Return (x, y) of the center of cell containing provided text 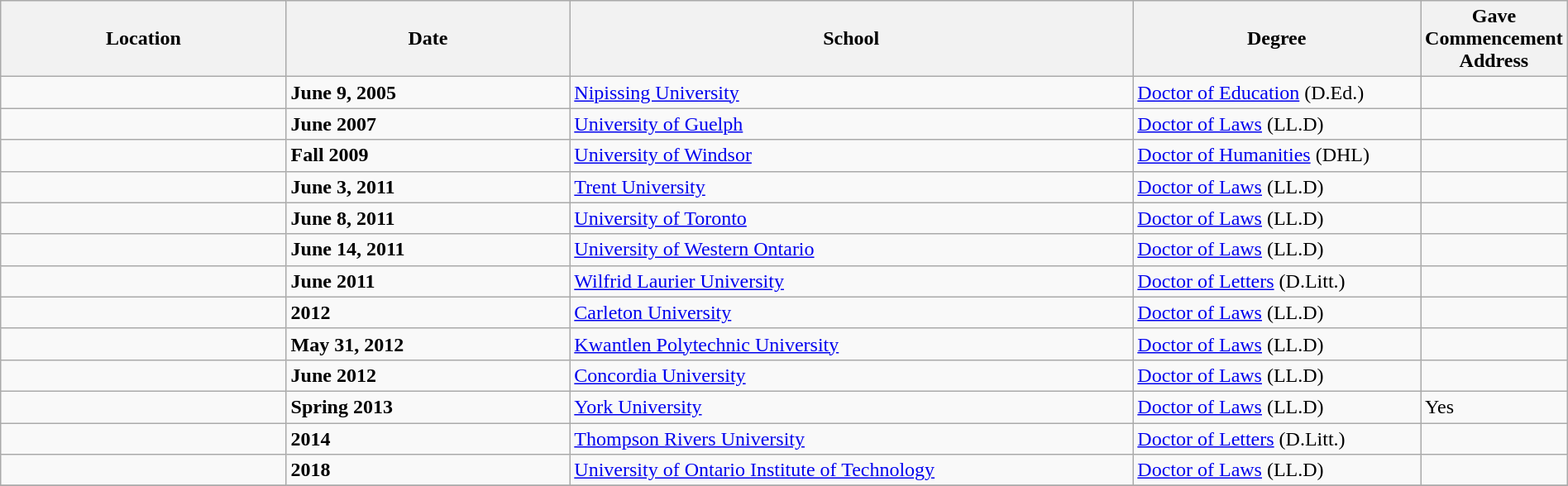
Yes (1494, 407)
Trent University (852, 187)
Location (144, 39)
June 3, 2011 (428, 187)
June 2011 (428, 281)
Doctor of Humanities (DHL) (1277, 155)
York University (852, 407)
Concordia University (852, 375)
University of Guelph (852, 124)
Wilfrid Laurier University (852, 281)
University of Windsor (852, 155)
Carleton University (852, 312)
School (852, 39)
Gave Commencement Address (1494, 39)
2014 (428, 439)
May 31, 2012 (428, 344)
June 2012 (428, 375)
June 9, 2005 (428, 93)
Date (428, 39)
2018 (428, 470)
June 8, 2011 (428, 218)
University of Western Ontario (852, 250)
Nipissing University (852, 93)
Degree (1277, 39)
2012 (428, 312)
Kwantlen Polytechnic University (852, 344)
June 2007 (428, 124)
University of Ontario Institute of Technology (852, 470)
Fall 2009 (428, 155)
Doctor of Education (D.Ed.) (1277, 93)
Thompson Rivers University (852, 439)
Spring 2013 (428, 407)
University of Toronto (852, 218)
June 14, 2011 (428, 250)
